Determine the [x, y] coordinate at the center of the cell enclosing the given text.  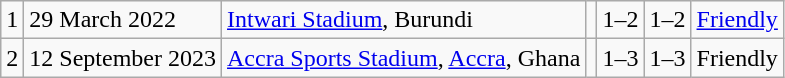
29 March 2022 [123, 20]
Accra Sports Stadium, Accra, Ghana [404, 58]
12 September 2023 [123, 58]
Intwari Stadium, Burundi [404, 20]
2 [12, 58]
1 [12, 20]
